Capture the cell that displays the provided text and extract its (X, Y) central coordinate. 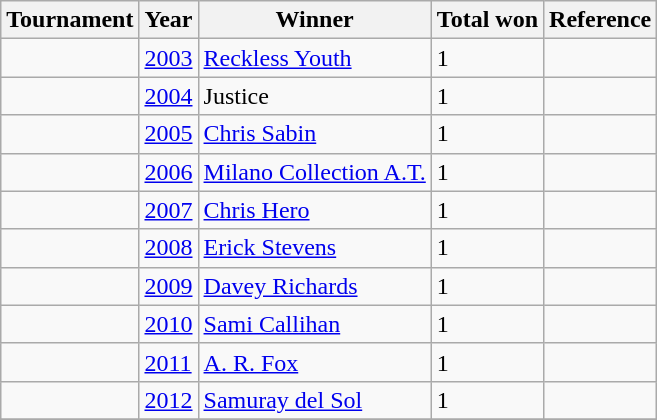
Davey Richards (314, 286)
Winner (314, 20)
Chris Hero (314, 210)
Justice (314, 96)
2011 (168, 362)
Year (168, 20)
2007 (168, 210)
2008 (168, 248)
Reckless Youth (314, 58)
Reference (600, 20)
Sami Callihan (314, 324)
A. R. Fox (314, 362)
2005 (168, 134)
2010 (168, 324)
Erick Stevens (314, 248)
2003 (168, 58)
Total won (487, 20)
Chris Sabin (314, 134)
2012 (168, 400)
2004 (168, 96)
Samuray del Sol (314, 400)
Tournament (70, 20)
2006 (168, 172)
2009 (168, 286)
Milano Collection A.T. (314, 172)
